Pinpoint the cell where the given text exists, returning its [X, Y] midpoint coordinate. 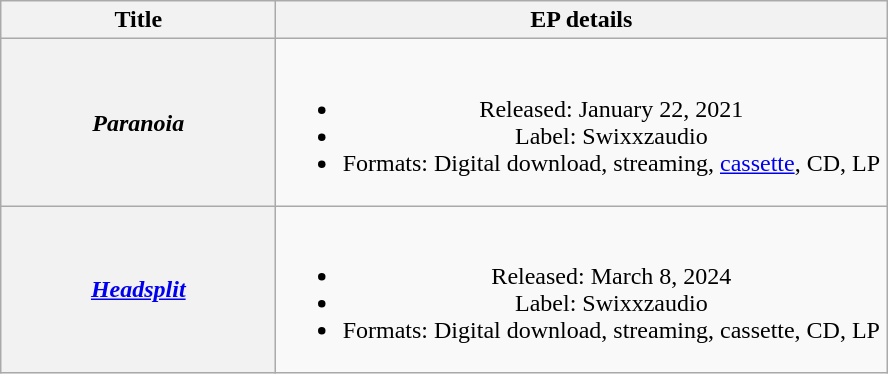
Released: March 8, 2024Label: SwixxzaudioFormats: Digital download, streaming, cassette, CD, LP [582, 290]
Title [138, 20]
Headsplit [138, 290]
Released: January 22, 2021Label: SwixxzaudioFormats: Digital download, streaming, cassette, CD, LP [582, 122]
Paranoia [138, 122]
EP details [582, 20]
